Detect which cell encompasses the target text, then output its [x, y] center coordinate. 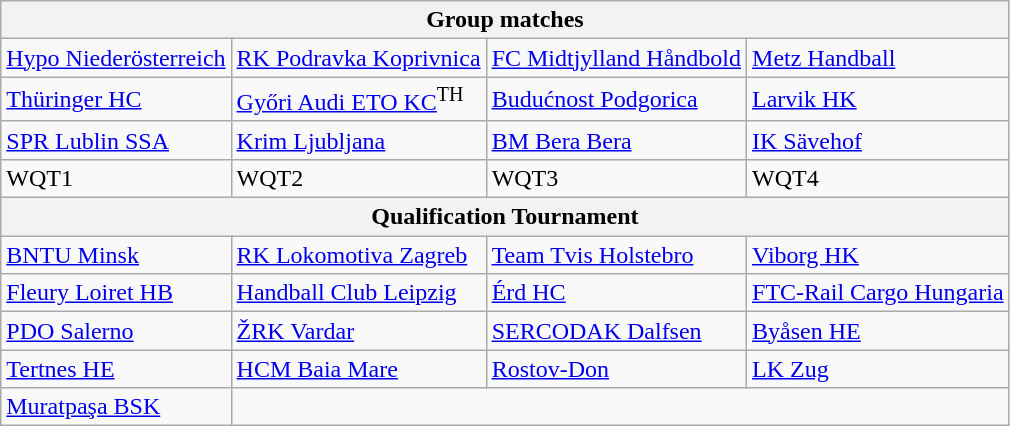
IK Sävehof [878, 140]
HCM Baia Mare [358, 369]
Group matches [505, 20]
SERCODAK Dalfsen [616, 331]
PDO Salerno [116, 331]
Byåsen HE [878, 331]
FTC-Rail Cargo Hungaria [878, 293]
RK Lokomotiva Zagreb [358, 255]
WQT4 [878, 178]
Rostov-Don [616, 369]
Krim Ljubljana [358, 140]
Qualification Tournament [505, 217]
Larvik HK [878, 100]
LK Zug [878, 369]
Team Tvis Holstebro [616, 255]
Tertnes HE [116, 369]
RK Podravka Koprivnica [358, 58]
ŽRK Vardar [358, 331]
Fleury Loiret HB [116, 293]
SPR Lublin SSA [116, 140]
Győri Audi ETO KCTH [358, 100]
Thüringer HC [116, 100]
BNTU Minsk [116, 255]
BM Bera Bera [616, 140]
Érd HC [616, 293]
FC Midtjylland Håndbold [616, 58]
Muratpaşa BSK [116, 407]
Handball Club Leipzig [358, 293]
WQT1 [116, 178]
Budućnost Podgorica [616, 100]
Viborg HK [878, 255]
Metz Handball [878, 58]
WQT2 [358, 178]
Hypo Niederösterreich [116, 58]
WQT3 [616, 178]
